Find where the given text appears and provide that cell's center as [X, Y] coordinate. 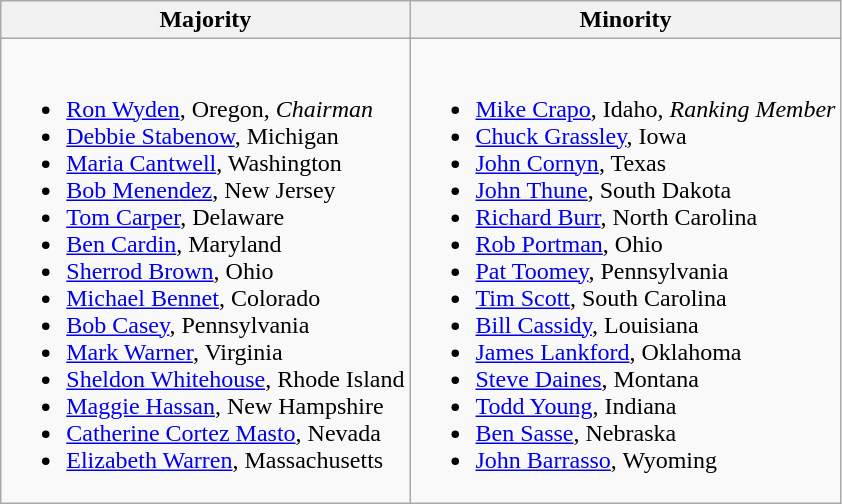
Minority [626, 20]
Majority [206, 20]
